Identify which cell holds the provided text, then report its (x, y) central coordinate. 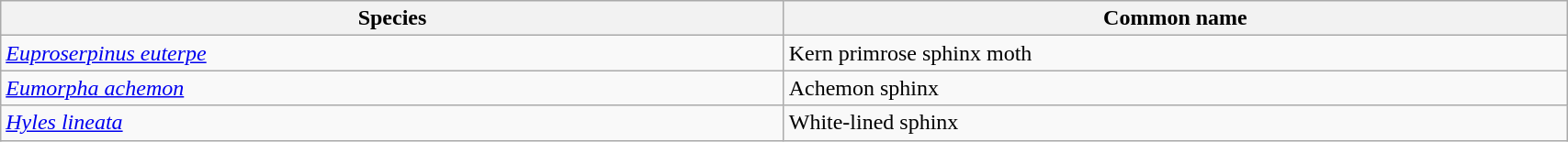
White-lined sphinx (1175, 123)
Kern primrose sphinx moth (1175, 53)
Euproserpinus euterpe (392, 53)
Species (392, 18)
Hyles lineata (392, 123)
Eumorpha achemon (392, 88)
Common name (1175, 18)
Achemon sphinx (1175, 88)
